Search for the cell housing the specified text and yield its (X, Y) center coordinate. 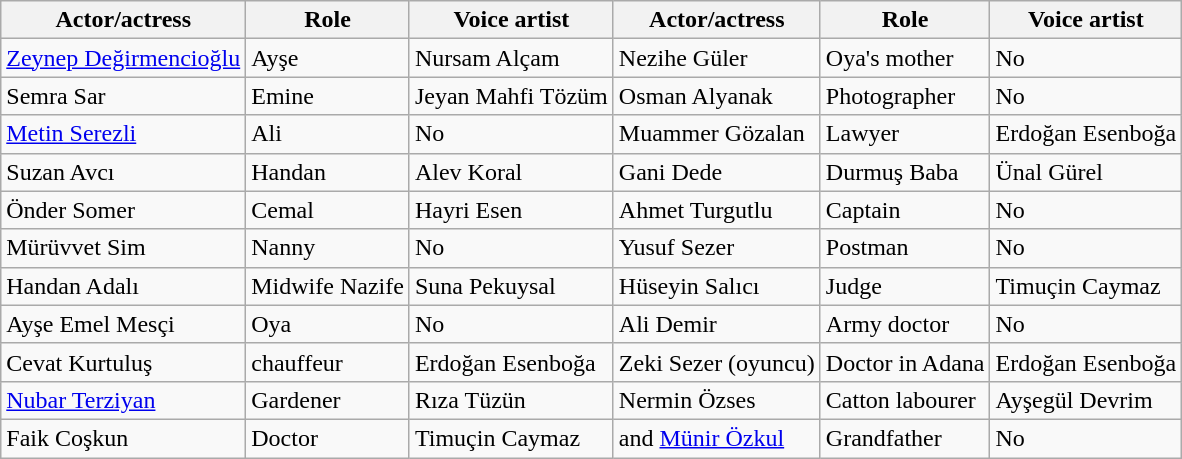
Army doctor (905, 324)
chauffeur (328, 362)
Nermin Özses (716, 400)
Hayri Esen (511, 210)
Oya's mother (905, 58)
Ahmet Turgutlu (716, 210)
Alev Koral (511, 172)
Zeynep Değirmencioğlu (124, 58)
Doctor (328, 438)
Captain (905, 210)
Nezihe Güler (716, 58)
Rıza Tüzün (511, 400)
Metin Serezli (124, 134)
Lawyer (905, 134)
Grandfather (905, 438)
Nanny (328, 248)
Önder Somer (124, 210)
Ali Demir (716, 324)
Durmuş Baba (905, 172)
Semra Sar (124, 96)
Cemal (328, 210)
Cevat Kurtuluş (124, 362)
Mürüvvet Sim (124, 248)
Faik Coşkun (124, 438)
Photographer (905, 96)
Osman Alyanak (716, 96)
Suna Pekuysal (511, 286)
Hüseyin Salıcı (716, 286)
Handan Adalı (124, 286)
Nursam Alçam (511, 58)
Oya (328, 324)
Ali (328, 134)
Judge (905, 286)
and Münir Özkul (716, 438)
Muammer Gözalan (716, 134)
Gardener (328, 400)
Ayşe (328, 58)
Emine (328, 96)
Catton labourer (905, 400)
Ayşe Emel Mesçi (124, 324)
Jeyan Mahfi Tözüm (511, 96)
Ünal Gürel (1086, 172)
Ayşegül Devrim (1086, 400)
Nubar Terziyan (124, 400)
Gani Dede (716, 172)
Postman (905, 248)
Midwife Nazife (328, 286)
Yusuf Sezer (716, 248)
Zeki Sezer (oyuncu) (716, 362)
Suzan Avcı (124, 172)
Doctor in Adana (905, 362)
Handan (328, 172)
